Find where the given text appears and provide that cell's center as (x, y) coordinate. 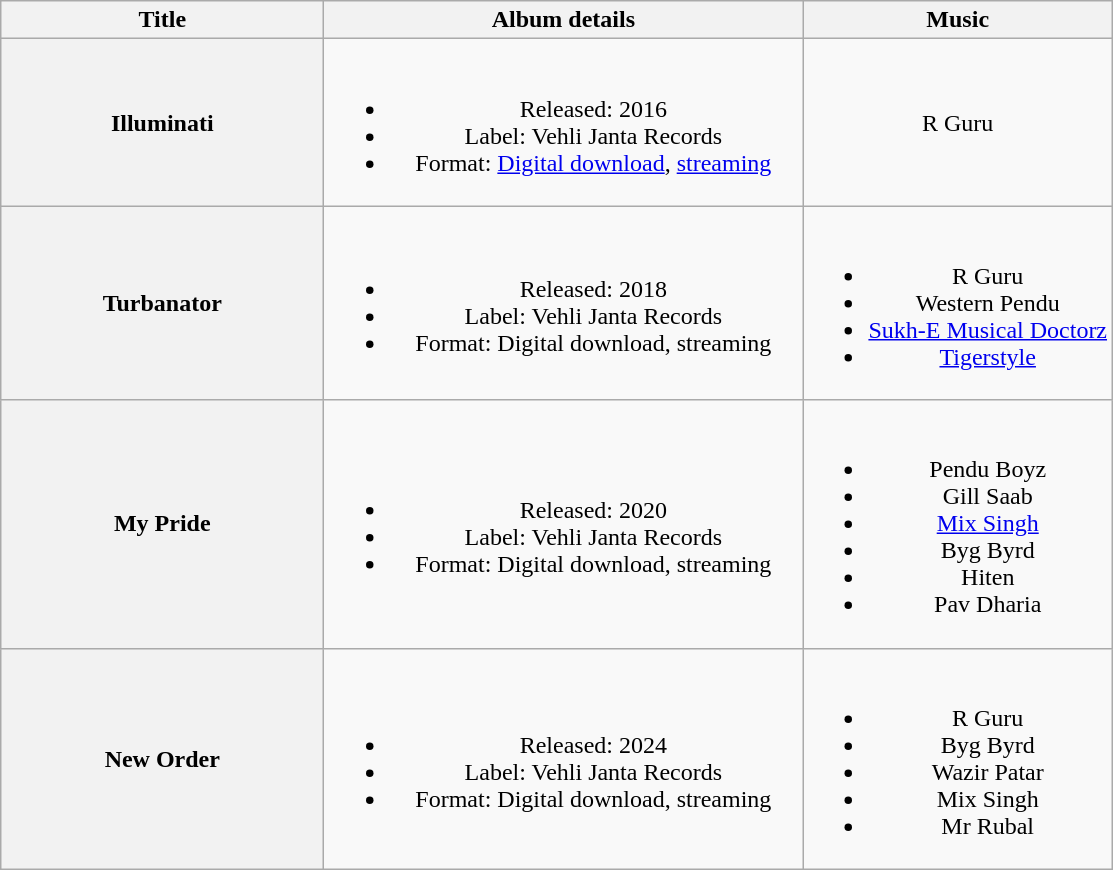
R GuruByg ByrdWazir PatarMix SinghMr Rubal (958, 758)
New Order (162, 758)
Pendu BoyzGill SaabMix SinghByg ByrdHitenPav Dharia (958, 524)
Album details (564, 20)
Released: 2024Label: Vehli Janta RecordsFormat: Digital download, streaming (564, 758)
R GuruWestern PenduSukh-E Musical DoctorzTigerstyle (958, 303)
R Guru (958, 122)
Music (958, 20)
My Pride (162, 524)
Released: 2018Label: Vehli Janta RecordsFormat: Digital download, streaming (564, 303)
Released: 2020Label: Vehli Janta RecordsFormat: Digital download, streaming (564, 524)
Illuminati (162, 122)
Turbanator (162, 303)
Title (162, 20)
Released: 2016Label: Vehli Janta RecordsFormat: Digital download, streaming (564, 122)
